Output the (X, Y) coordinate of the center of the cell containing the given text.  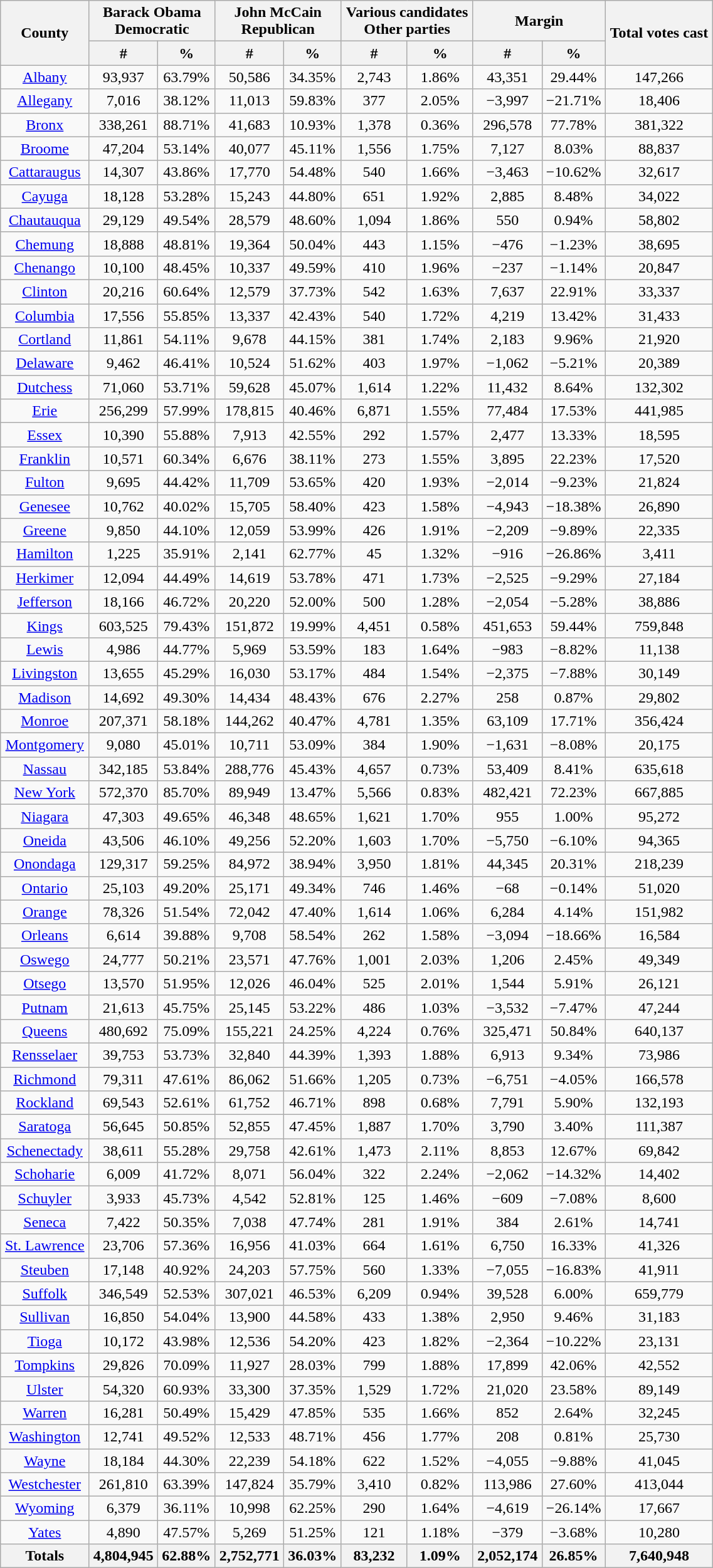
32,840 (250, 1055)
47.85% (312, 1413)
24,777 (124, 959)
39.88% (187, 936)
−916 (507, 554)
88.71% (187, 125)
62.77% (312, 554)
Sullivan (45, 1317)
Bronx (45, 125)
54,320 (124, 1389)
Otsego (45, 983)
1,393 (374, 1055)
111,387 (659, 1127)
640,137 (659, 1031)
23,571 (250, 959)
−7,055 (507, 1270)
59.44% (573, 625)
Wyoming (45, 1508)
24,203 (250, 1270)
53.65% (312, 483)
5,566 (374, 793)
−10.22% (573, 1341)
Wayne (45, 1461)
125 (374, 1198)
−8.82% (573, 649)
Various candidatesOther parties (408, 21)
−26.14% (573, 1508)
44.30% (187, 1461)
2.27% (440, 698)
15,705 (250, 506)
77,484 (507, 411)
44.80% (312, 196)
62.25% (312, 1508)
37.73% (312, 291)
Nassau (45, 769)
4,804,945 (124, 1556)
2.11% (440, 1151)
−2,364 (507, 1341)
28,579 (250, 220)
Tompkins (45, 1365)
7,016 (124, 101)
17,556 (124, 315)
44.10% (187, 530)
53,409 (507, 769)
6,913 (507, 1055)
25,103 (124, 888)
41,326 (659, 1246)
47.40% (312, 912)
47.76% (312, 959)
60.34% (187, 459)
51,020 (659, 888)
2,052,174 (507, 1556)
31,183 (659, 1317)
Chemung (45, 244)
21,920 (659, 340)
22,239 (250, 1461)
12,059 (250, 530)
49.54% (187, 220)
12.67% (573, 1151)
88,837 (659, 149)
10,100 (124, 268)
1.61% (440, 1246)
16.33% (573, 1246)
147,266 (659, 77)
1,603 (374, 840)
39,753 (124, 1055)
79.43% (187, 625)
−3,463 (507, 172)
Delaware (45, 363)
542 (374, 291)
1,094 (374, 220)
3,895 (507, 459)
18,595 (659, 435)
1.09% (440, 1556)
72.23% (573, 793)
−1,631 (507, 745)
8,853 (507, 1151)
St. Lawrence (45, 1246)
Essex (45, 435)
420 (374, 483)
44.58% (312, 1317)
10,172 (124, 1341)
10,711 (250, 745)
53.99% (312, 530)
38,695 (659, 244)
47,244 (659, 1007)
Jefferson (45, 602)
23.58% (573, 1389)
7,791 (507, 1103)
1,529 (374, 1389)
−3,532 (507, 1007)
Oneida (45, 840)
1.82% (440, 1341)
1.81% (440, 864)
1.06% (440, 912)
41.03% (312, 1246)
26.85% (573, 1556)
667,885 (659, 793)
−7.88% (573, 673)
1.18% (440, 1532)
Madison (45, 698)
Niagara (45, 817)
307,021 (250, 1294)
51.66% (312, 1079)
Orange (45, 912)
13.47% (312, 793)
37.35% (312, 1389)
Onondaga (45, 864)
22.23% (573, 459)
4,781 (374, 721)
Warren (45, 1413)
1.35% (440, 721)
44.15% (312, 340)
413,044 (659, 1485)
50.84% (573, 1031)
955 (507, 817)
59.25% (187, 864)
261,810 (124, 1485)
73,986 (659, 1055)
1,378 (374, 125)
−379 (507, 1532)
3,950 (374, 864)
Kings (45, 625)
Herkimer (45, 578)
56.04% (312, 1174)
799 (374, 1365)
13,570 (124, 983)
Orleans (45, 936)
535 (374, 1413)
12,533 (250, 1436)
1.32% (440, 554)
2,183 (507, 340)
95,272 (659, 817)
8.48% (573, 196)
40,077 (250, 149)
55.28% (187, 1151)
155,221 (250, 1031)
7,640,948 (659, 1556)
0.81% (573, 1436)
1,544 (507, 983)
Barack ObamaDemocratic (152, 21)
0.87% (573, 698)
5.91% (573, 983)
46.53% (312, 1294)
451,653 (507, 625)
27,184 (659, 578)
45.75% (187, 1007)
9.46% (573, 1317)
288,776 (250, 769)
6,284 (507, 912)
−9.29% (573, 578)
500 (374, 602)
7,038 (250, 1222)
8,071 (250, 1174)
Westchester (45, 1485)
53.28% (187, 196)
53.14% (187, 149)
Putnam (45, 1007)
560 (374, 1270)
1.96% (440, 268)
Richmond (45, 1079)
16,850 (124, 1317)
53.71% (187, 387)
292 (374, 435)
151,872 (250, 625)
1.15% (440, 244)
59.83% (312, 101)
262 (374, 936)
2,950 (507, 1317)
11,927 (250, 1365)
69,543 (124, 1103)
178,815 (250, 411)
664 (374, 1246)
9.34% (573, 1055)
53.59% (312, 649)
−476 (507, 244)
Lewis (45, 649)
46,348 (250, 817)
19,364 (250, 244)
−2,054 (507, 602)
482,421 (507, 793)
Genesee (45, 506)
Tioga (45, 1341)
2.64% (573, 1413)
1.00% (573, 817)
Erie (45, 411)
Greene (45, 530)
43.98% (187, 1341)
3.40% (573, 1127)
29,129 (124, 220)
42.61% (312, 1151)
29,826 (124, 1365)
14,692 (124, 698)
147,824 (250, 1485)
35.91% (187, 554)
15,429 (250, 1413)
63.39% (187, 1485)
651 (374, 196)
69,842 (659, 1151)
−6.10% (573, 840)
79,311 (124, 1079)
17,899 (507, 1365)
6,209 (374, 1294)
1.03% (440, 1007)
32,617 (659, 172)
42,552 (659, 1365)
54.04% (187, 1317)
403 (374, 363)
14,434 (250, 698)
4,657 (374, 769)
0.58% (440, 625)
58.54% (312, 936)
471 (374, 578)
58.40% (312, 506)
1.92% (440, 196)
381,322 (659, 125)
23,131 (659, 1341)
57.99% (187, 411)
Totals (45, 1556)
25,730 (659, 1436)
49.52% (187, 1436)
Rockland (45, 1103)
132,193 (659, 1103)
86,062 (250, 1079)
42.55% (312, 435)
Total votes cast (659, 33)
17.53% (573, 411)
17,520 (659, 459)
550 (507, 220)
635,618 (659, 769)
70.09% (187, 1365)
Montgomery (45, 745)
17.71% (573, 721)
484 (374, 673)
−10.62% (573, 172)
2,885 (507, 196)
44.77% (187, 649)
35.79% (312, 1485)
−4,619 (507, 1508)
29,802 (659, 698)
1,206 (507, 959)
50,586 (250, 77)
77.78% (573, 125)
−9.88% (573, 1461)
21,613 (124, 1007)
16,584 (659, 936)
−4.05% (573, 1079)
Schuyler (45, 1198)
5.90% (573, 1103)
New York (45, 793)
16,281 (124, 1413)
13,337 (250, 315)
51.54% (187, 912)
48.81% (187, 244)
281 (374, 1222)
47,303 (124, 817)
166,578 (659, 1079)
53.09% (312, 745)
57.36% (187, 1246)
46.04% (312, 983)
4,219 (507, 315)
21,824 (659, 483)
−8.08% (573, 745)
2.45% (573, 959)
59,628 (250, 387)
47.45% (312, 1127)
89,149 (659, 1389)
39,528 (507, 1294)
10,524 (250, 363)
9,462 (124, 363)
2,743 (374, 77)
6,871 (374, 411)
17,770 (250, 172)
36.11% (187, 1508)
11,013 (250, 101)
1.97% (440, 363)
273 (374, 459)
53.17% (312, 673)
52.53% (187, 1294)
480,692 (124, 1031)
52,855 (250, 1127)
52.61% (187, 1103)
38,886 (659, 602)
7,637 (507, 291)
3,410 (374, 1485)
45.73% (187, 1198)
46.72% (187, 602)
10,280 (659, 1532)
38.94% (312, 864)
36.03% (312, 1556)
144,262 (250, 721)
322 (374, 1174)
75.09% (187, 1031)
50.35% (187, 1222)
61,752 (250, 1103)
16,030 (250, 673)
1.52% (440, 1461)
Franklin (45, 459)
Steuben (45, 1270)
43.86% (187, 172)
Cortland (45, 340)
−14.32% (573, 1174)
44.42% (187, 483)
1.28% (440, 602)
2.05% (440, 101)
22.91% (573, 291)
−5.28% (573, 602)
Schoharie (45, 1174)
58,802 (659, 220)
60.64% (187, 291)
14,307 (124, 172)
20,175 (659, 745)
−26.86% (573, 554)
−609 (507, 1198)
11,138 (659, 649)
20,216 (124, 291)
129,317 (124, 864)
−2,014 (507, 483)
38,611 (124, 1151)
7,422 (124, 1222)
11,861 (124, 340)
53.84% (187, 769)
48.45% (187, 268)
33,337 (659, 291)
14,402 (659, 1174)
27.60% (573, 1485)
20,389 (659, 363)
1.33% (440, 1270)
2,141 (250, 554)
20,847 (659, 268)
2.03% (440, 959)
43,506 (124, 840)
10,571 (124, 459)
53.78% (312, 578)
48.71% (312, 1436)
25,145 (250, 1007)
−5,750 (507, 840)
42.43% (312, 315)
183 (374, 649)
0.68% (440, 1103)
52.20% (312, 840)
49.59% (312, 268)
433 (374, 1317)
525 (374, 983)
−18.66% (573, 936)
1.93% (440, 483)
441,985 (659, 411)
8.64% (573, 387)
53.22% (312, 1007)
44.49% (187, 578)
10.93% (312, 125)
48.60% (312, 220)
21,020 (507, 1389)
5,969 (250, 649)
50.04% (312, 244)
4,224 (374, 1031)
−16.83% (573, 1270)
207,371 (124, 721)
1,556 (374, 149)
78,326 (124, 912)
6,379 (124, 1508)
Albany (45, 77)
18,888 (124, 244)
48.65% (312, 817)
38.12% (187, 101)
45 (374, 554)
24.25% (312, 1031)
208 (507, 1436)
51.95% (187, 983)
−18.38% (573, 506)
9,080 (124, 745)
22,335 (659, 530)
290 (374, 1508)
40.46% (312, 411)
16,956 (250, 1246)
89,949 (250, 793)
50.49% (187, 1413)
1.22% (440, 387)
−2,375 (507, 673)
Margin (539, 21)
12,026 (250, 983)
113,986 (507, 1485)
9,678 (250, 340)
2.61% (573, 1222)
Cayuga (45, 196)
46.71% (312, 1103)
−2,062 (507, 1174)
51.25% (312, 1532)
57.75% (312, 1270)
7,913 (250, 435)
42.06% (573, 1365)
443 (374, 244)
47,204 (124, 149)
−3,997 (507, 101)
−68 (507, 888)
45.01% (187, 745)
14,741 (659, 1222)
603,525 (124, 625)
−3.68% (573, 1532)
296,578 (507, 125)
19.99% (312, 625)
13.33% (573, 435)
26,890 (659, 506)
Dutchess (45, 387)
John McCainRepublican (278, 21)
3,933 (124, 1198)
7,127 (507, 149)
63,109 (507, 721)
325,471 (507, 1031)
52.00% (312, 602)
12,579 (250, 291)
6,009 (124, 1174)
−9.89% (573, 530)
49.20% (187, 888)
Schenectady (45, 1151)
486 (374, 1007)
3,790 (507, 1127)
County (45, 33)
1.73% (440, 578)
8.03% (573, 149)
23,706 (124, 1246)
10,390 (124, 435)
151,982 (659, 912)
Fulton (45, 483)
31,433 (659, 315)
Livingston (45, 673)
−7.08% (573, 1198)
47.61% (187, 1079)
759,848 (659, 625)
12,741 (124, 1436)
41,911 (659, 1270)
410 (374, 268)
41,683 (250, 125)
53.73% (187, 1055)
Rensselaer (45, 1055)
6,614 (124, 936)
−6,751 (507, 1079)
56,645 (124, 1127)
44.39% (312, 1055)
−4,943 (507, 506)
8,600 (659, 1198)
1.63% (440, 291)
13,900 (250, 1317)
47.57% (187, 1532)
49.34% (312, 888)
18,406 (659, 101)
659,779 (659, 1294)
Ulster (45, 1389)
−1.14% (573, 268)
49,256 (250, 840)
Columbia (45, 315)
4,542 (250, 1198)
50.85% (187, 1127)
49,349 (659, 959)
10,998 (250, 1508)
54.20% (312, 1341)
85.70% (187, 793)
−1.23% (573, 244)
−4,055 (507, 1461)
9,850 (124, 530)
676 (374, 698)
0.82% (440, 1485)
1.54% (440, 673)
338,261 (124, 125)
33,300 (250, 1389)
10,762 (124, 506)
45.11% (312, 149)
63.79% (187, 77)
Oswego (45, 959)
18,184 (124, 1461)
Hamilton (45, 554)
18,128 (124, 196)
11,709 (250, 483)
46.41% (187, 363)
−7.47% (573, 1007)
45.43% (312, 769)
426 (374, 530)
456 (374, 1436)
258 (507, 698)
Suffolk (45, 1294)
20,220 (250, 602)
121 (374, 1532)
0.83% (440, 793)
52.81% (312, 1198)
256,299 (124, 411)
0.36% (440, 125)
6,676 (250, 459)
13,655 (124, 673)
346,549 (124, 1294)
32,245 (659, 1413)
54.18% (312, 1461)
Chenango (45, 268)
−21.71% (573, 101)
−1,062 (507, 363)
Clinton (45, 291)
Broome (45, 149)
342,185 (124, 769)
Cattaraugus (45, 172)
3,411 (659, 554)
1,001 (374, 959)
38.11% (312, 459)
12,094 (124, 578)
44,345 (507, 864)
13.42% (573, 315)
94,365 (659, 840)
5,269 (250, 1532)
34,022 (659, 196)
49.65% (187, 817)
381 (374, 340)
45.29% (187, 673)
6.00% (573, 1294)
58.18% (187, 721)
55.88% (187, 435)
51.62% (312, 363)
15,243 (250, 196)
41,045 (659, 1461)
1,621 (374, 817)
47.74% (312, 1222)
34.35% (312, 77)
746 (374, 888)
9,695 (124, 483)
50.21% (187, 959)
−2,209 (507, 530)
4,451 (374, 625)
84,972 (250, 864)
40.92% (187, 1270)
26,121 (659, 983)
2.24% (440, 1174)
40.47% (312, 721)
72,042 (250, 912)
132,302 (659, 387)
218,239 (659, 864)
1,205 (374, 1079)
4,890 (124, 1532)
1.57% (440, 435)
43,351 (507, 77)
1,225 (124, 554)
4.14% (573, 912)
93,937 (124, 77)
1,473 (374, 1151)
55.85% (187, 315)
−9.23% (573, 483)
−3,094 (507, 936)
8.41% (573, 769)
9.96% (573, 340)
898 (374, 1103)
1.77% (440, 1436)
14,619 (250, 578)
12,536 (250, 1341)
−5.21% (573, 363)
Seneca (45, 1222)
20.31% (573, 864)
852 (507, 1413)
−2,525 (507, 578)
6,750 (507, 1246)
2.01% (440, 983)
356,424 (659, 721)
4,986 (124, 649)
Washington (45, 1436)
62.88% (187, 1556)
9,708 (250, 936)
2,477 (507, 435)
1.90% (440, 745)
71,060 (124, 387)
83,232 (374, 1556)
−983 (507, 649)
28.03% (312, 1365)
10,337 (250, 268)
1.75% (440, 149)
1,887 (374, 1127)
40.02% (187, 506)
Yates (45, 1532)
48.43% (312, 698)
Saratoga (45, 1127)
−237 (507, 268)
1.38% (440, 1317)
0.76% (440, 1031)
41.72% (187, 1174)
2,752,771 (250, 1556)
45.07% (312, 387)
29,758 (250, 1151)
−0.14% (573, 888)
54.11% (187, 340)
30,149 (659, 673)
Chautauqua (45, 220)
17,667 (659, 1508)
Ontario (45, 888)
1.74% (440, 340)
377 (374, 101)
60.93% (187, 1389)
46.10% (187, 840)
54.48% (312, 172)
25,171 (250, 888)
Queens (45, 1031)
572,370 (124, 793)
622 (374, 1461)
11,432 (507, 387)
17,148 (124, 1270)
49.30% (187, 698)
18,166 (124, 602)
29.44% (573, 77)
Allegany (45, 101)
Monroe (45, 721)
